From the cell containing the given text, extract its center point as [X, Y] coordinate. 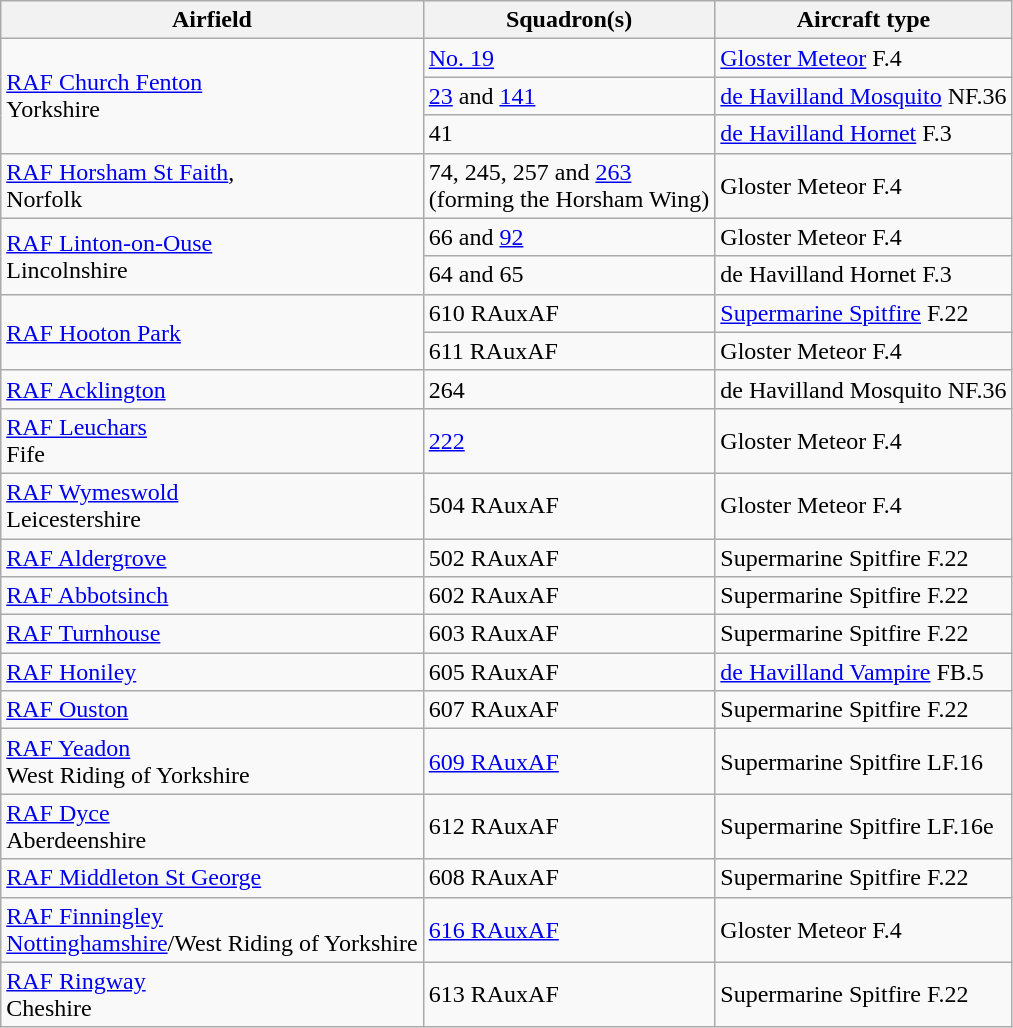
616 RAuxAF [569, 930]
504 RAuxAF [569, 506]
RAF YeadonWest Riding of Yorkshire [212, 762]
de Havilland Vampire FB.5 [864, 672]
611 RAuxAF [569, 351]
RAF Church FentonYorkshire [212, 96]
RAF Abbotsinch [212, 596]
Supermarine Spitfire LF.16 [864, 762]
RAF WymeswoldLeicestershire [212, 506]
RAF LeucharsFife [212, 440]
RAF Hooton Park [212, 332]
RAF Linton-on-OuseLincolnshire [212, 256]
605 RAuxAF [569, 672]
RAF Honiley [212, 672]
RAF RingwayCheshire [212, 994]
502 RAuxAF [569, 557]
RAF Middleton St George [212, 878]
RAF Ouston [212, 710]
608 RAuxAF [569, 878]
602 RAuxAF [569, 596]
Airfield [212, 20]
Squadron(s) [569, 20]
64 and 65 [569, 275]
610 RAuxAF [569, 313]
74, 245, 257 and 263(forming the Horsham Wing) [569, 186]
41 [569, 134]
RAF Aldergrove [212, 557]
612 RAuxAF [569, 826]
66 and 92 [569, 237]
607 RAuxAF [569, 710]
Supermarine Spitfire LF.16e [864, 826]
No. 19 [569, 58]
264 [569, 389]
RAF FinningleyNottinghamshire/West Riding of Yorkshire [212, 930]
RAF Acklington [212, 389]
222 [569, 440]
23 and 141 [569, 96]
RAF Horsham St Faith,Norfolk [212, 186]
603 RAuxAF [569, 634]
RAF DyceAberdeenshire [212, 826]
RAF Turnhouse [212, 634]
613 RAuxAF [569, 994]
Aircraft type [864, 20]
609 RAuxAF [569, 762]
